Extract the [x, y] coordinate from the center of the cell holding the provided text.  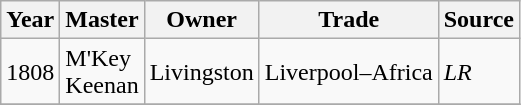
Trade [348, 20]
LR [478, 72]
Year [30, 20]
Liverpool–Africa [348, 72]
Master [102, 20]
1808 [30, 72]
Livingston [202, 72]
Owner [202, 20]
M'KeyKeenan [102, 72]
Source [478, 20]
